Locate the cell with the specified text and output its (x, y) center coordinate. 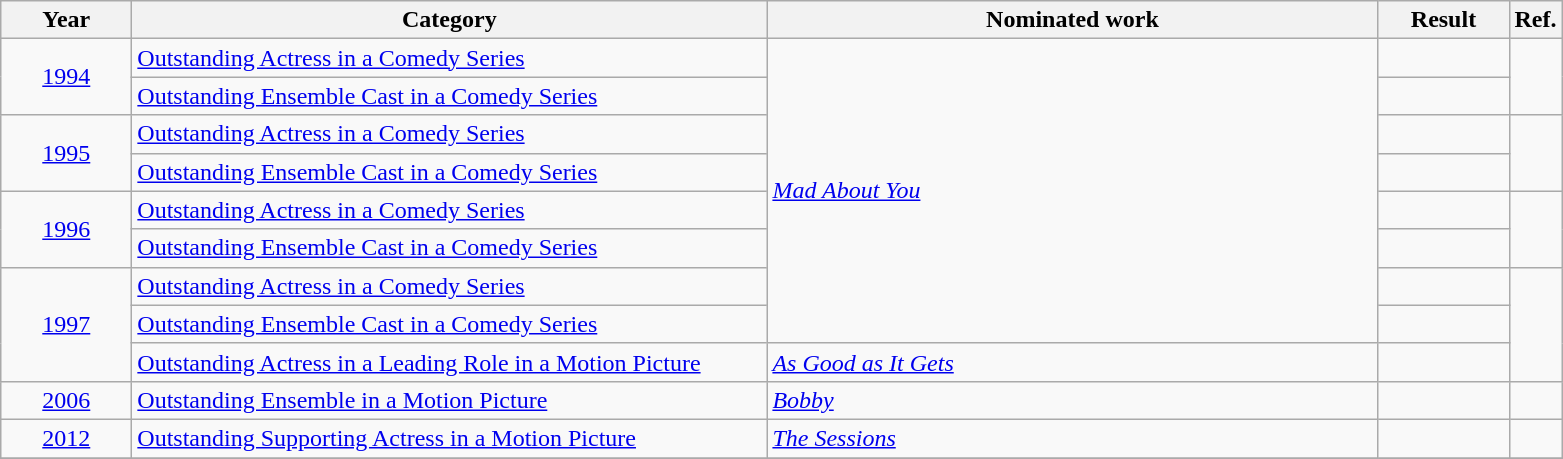
Result (1444, 20)
As Good as It Gets (1072, 362)
2006 (66, 400)
2012 (66, 438)
Category (450, 20)
Ref. (1536, 20)
1997 (66, 324)
Outstanding Supporting Actress in a Motion Picture (450, 438)
Bobby (1072, 400)
Mad About You (1072, 191)
1996 (66, 229)
Year (66, 20)
Outstanding Actress in a Leading Role in a Motion Picture (450, 362)
1995 (66, 153)
Nominated work (1072, 20)
Outstanding Ensemble in a Motion Picture (450, 400)
1994 (66, 77)
The Sessions (1072, 438)
